Extract the [X, Y] coordinate from the center of the cell holding the provided text.  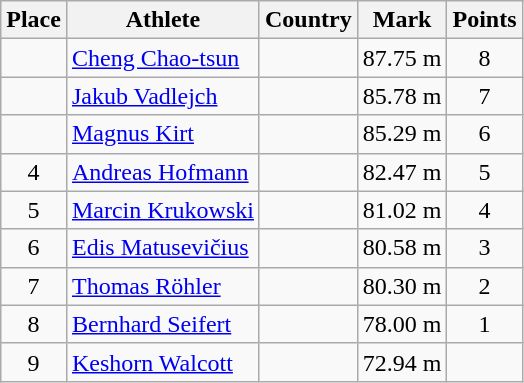
Bernhard Seifert [162, 324]
Andreas Hofmann [162, 172]
81.02 m [402, 210]
Edis Matusevičius [162, 248]
82.47 m [402, 172]
1 [484, 324]
85.78 m [402, 96]
Marcin Krukowski [162, 210]
9 [34, 362]
80.58 m [402, 248]
Athlete [162, 20]
Place [34, 20]
72.94 m [402, 362]
Points [484, 20]
Cheng Chao-tsun [162, 58]
2 [484, 286]
87.75 m [402, 58]
Mark [402, 20]
78.00 m [402, 324]
Jakub Vadlejch [162, 96]
Magnus Kirt [162, 134]
Thomas Röhler [162, 286]
3 [484, 248]
80.30 m [402, 286]
85.29 m [402, 134]
Country [308, 20]
Keshorn Walcott [162, 362]
